For the text-containing cell, return its midpoint in (x, y) coordinate format. 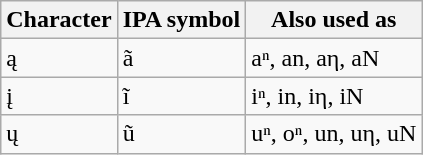
ũ (182, 134)
uⁿ, oⁿ, un, uη, uN (334, 134)
į (59, 96)
IPA symbol (182, 20)
ų (59, 134)
Character (59, 20)
ã (182, 58)
ą (59, 58)
aⁿ, an, aη, aN (334, 58)
iⁿ, in, iη, iN (334, 96)
Also used as (334, 20)
ĩ (182, 96)
